Extract the [x, y] coordinate from the center of the cell holding the provided text.  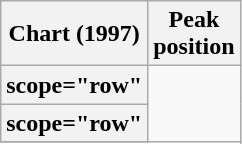
Peakposition [194, 34]
Chart (1997) [74, 34]
